Capture the cell that displays the provided text and extract its [x, y] central coordinate. 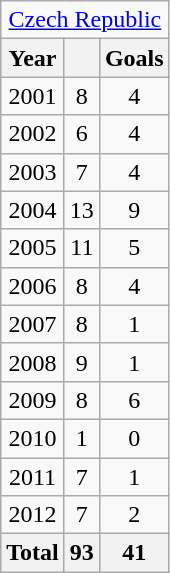
Czech Republic [85, 20]
2003 [33, 172]
93 [82, 553]
2006 [33, 286]
2005 [33, 248]
2009 [33, 400]
11 [82, 248]
2010 [33, 438]
13 [82, 210]
2008 [33, 362]
41 [134, 553]
2007 [33, 324]
Goals [134, 58]
Year [33, 58]
2004 [33, 210]
2011 [33, 477]
2 [134, 515]
0 [134, 438]
5 [134, 248]
2001 [33, 96]
2002 [33, 134]
2012 [33, 515]
Total [33, 553]
